Determine the [x, y] coordinate at the center of the cell enclosing the given text.  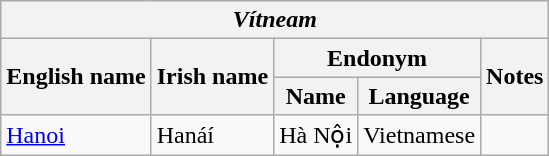
Hanoi [76, 135]
Hanáí [212, 135]
Hà Nội [316, 135]
Irish name [212, 77]
Language [420, 96]
Vítneam [275, 20]
Endonym [378, 58]
Name [316, 96]
Vietnamese [420, 135]
English name [76, 77]
Notes [515, 77]
